Determine the (x, y) coordinate at the center of the cell enclosing the given text.  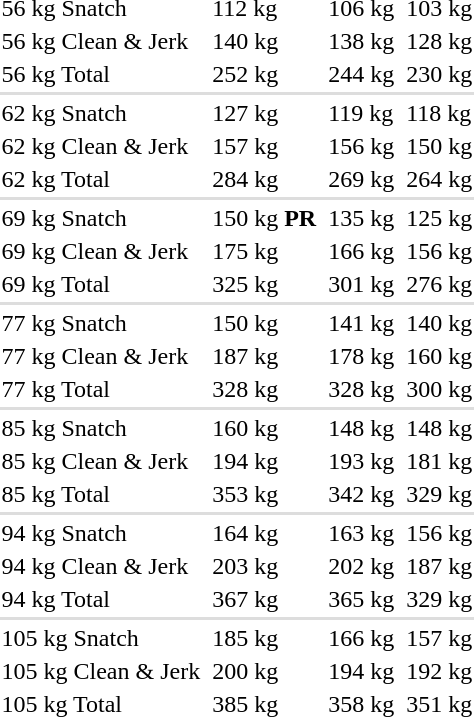
185 kg (264, 638)
200 kg (264, 671)
62 kg Snatch (101, 113)
94 kg Total (101, 599)
94 kg Snatch (101, 533)
252 kg (264, 74)
264 kg (440, 179)
69 kg Snatch (101, 218)
127 kg (264, 113)
192 kg (440, 671)
181 kg (440, 461)
62 kg Total (101, 179)
325 kg (264, 284)
365 kg (362, 599)
193 kg (362, 461)
276 kg (440, 284)
138 kg (362, 41)
150 kg PR (264, 218)
85 kg Snatch (101, 428)
353 kg (264, 494)
230 kg (440, 74)
164 kg (264, 533)
367 kg (264, 599)
202 kg (362, 566)
69 kg Clean & Jerk (101, 251)
125 kg (440, 218)
118 kg (440, 113)
141 kg (362, 323)
105 kg Clean & Jerk (101, 671)
301 kg (362, 284)
178 kg (362, 356)
56 kg Clean & Jerk (101, 41)
300 kg (440, 389)
119 kg (362, 113)
163 kg (362, 533)
175 kg (264, 251)
105 kg Snatch (101, 638)
135 kg (362, 218)
62 kg Clean & Jerk (101, 146)
77 kg Clean & Jerk (101, 356)
128 kg (440, 41)
85 kg Total (101, 494)
69 kg Total (101, 284)
77 kg Snatch (101, 323)
77 kg Total (101, 389)
85 kg Clean & Jerk (101, 461)
284 kg (264, 179)
342 kg (362, 494)
203 kg (264, 566)
94 kg Clean & Jerk (101, 566)
244 kg (362, 74)
56 kg Total (101, 74)
269 kg (362, 179)
